For the text-containing cell, return its midpoint in [x, y] coordinate format. 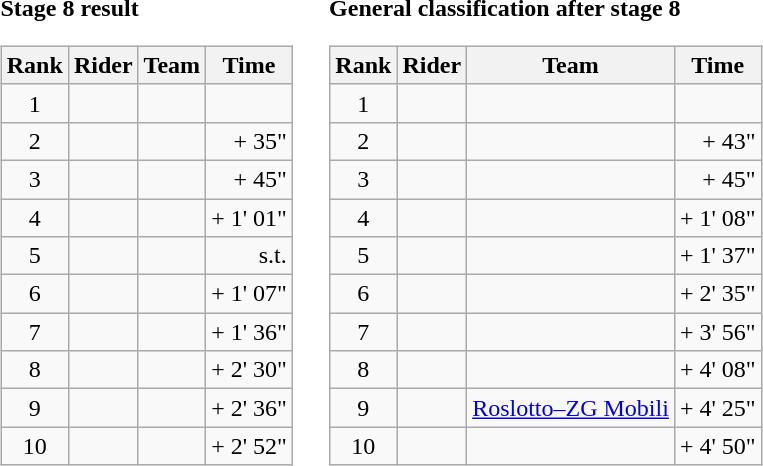
+ 35" [250, 141]
+ 2' 52" [250, 446]
+ 1' 01" [250, 217]
+ 4' 08" [718, 370]
+ 1' 07" [250, 294]
+ 2' 35" [718, 294]
+ 1' 37" [718, 256]
Roslotto–ZG Mobili [571, 408]
s.t. [250, 256]
+ 3' 56" [718, 332]
+ 43" [718, 141]
+ 2' 30" [250, 370]
+ 2' 36" [250, 408]
+ 1' 36" [250, 332]
+ 1' 08" [718, 217]
+ 4' 50" [718, 446]
+ 4' 25" [718, 408]
